Capture the cell that displays the provided text and extract its [x, y] central coordinate. 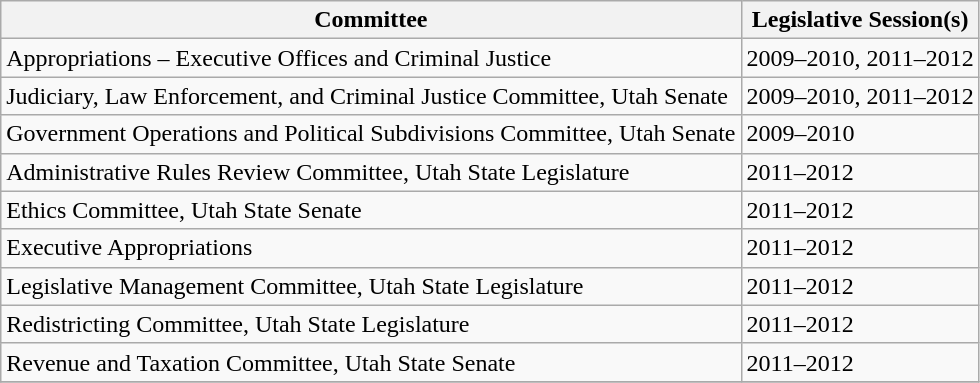
Government Operations and Political Subdivisions Committee, Utah Senate [371, 134]
Committee [371, 20]
Executive Appropriations [371, 248]
Appropriations – Executive Offices and Criminal Justice [371, 58]
Judiciary, Law Enforcement, and Criminal Justice Committee, Utah Senate [371, 96]
Legislative Session(s) [860, 20]
Administrative Rules Review Committee, Utah State Legislature [371, 172]
Ethics Committee, Utah State Senate [371, 210]
2009–2010 [860, 134]
Legislative Management Committee, Utah State Legislature [371, 286]
Redistricting Committee, Utah State Legislature [371, 324]
Revenue and Taxation Committee, Utah State Senate [371, 362]
